From the cell containing the given text, extract its center point as (x, y) coordinate. 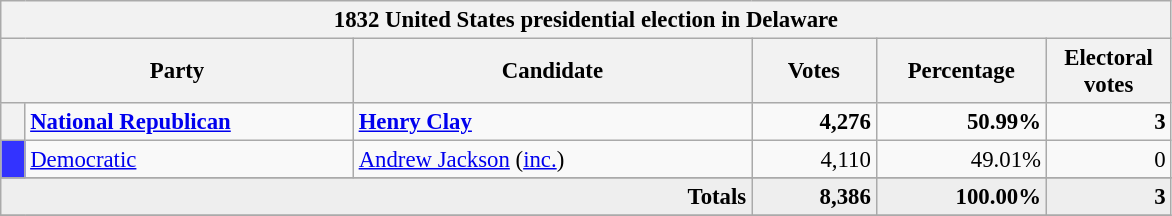
Henry Clay (552, 122)
Percentage (961, 72)
Candidate (552, 72)
Party (178, 72)
4,110 (814, 160)
Andrew Jackson (inc.) (552, 160)
Votes (814, 72)
1832 United States presidential election in Delaware (586, 20)
0 (1108, 160)
100.00% (961, 197)
Electoral votes (1108, 72)
4,276 (814, 122)
8,386 (814, 197)
National Republican (189, 122)
Democratic (189, 160)
Totals (376, 197)
49.01% (961, 160)
50.99% (961, 122)
